Detect which cell encompasses the target text, then output its (x, y) center coordinate. 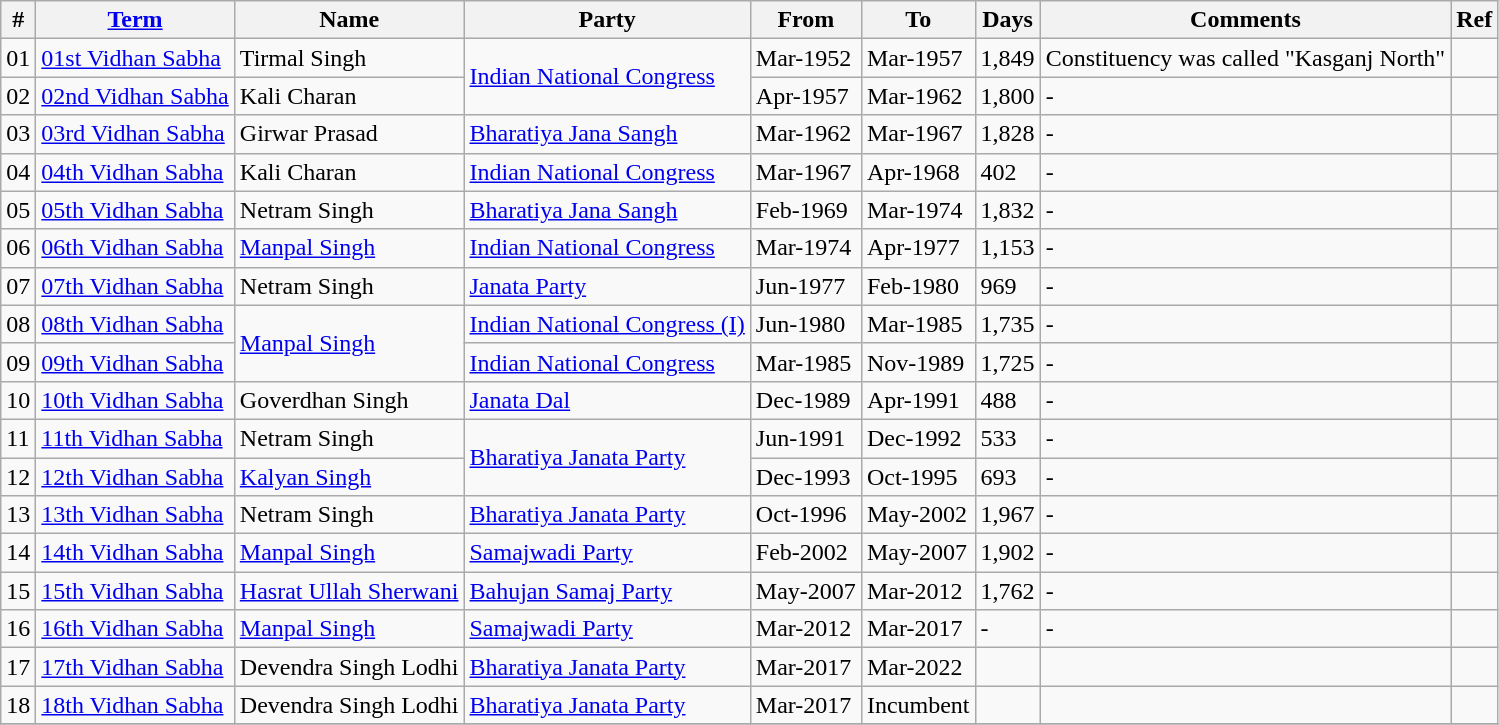
11 (18, 438)
14 (18, 553)
Janata Dal (607, 400)
533 (1008, 438)
06 (18, 248)
Mar-1952 (806, 58)
17th Vidhan Sabha (135, 667)
Oct-1996 (806, 515)
09th Vidhan Sabha (135, 362)
Ref (1474, 20)
11th Vidhan Sabha (135, 438)
1,832 (1008, 210)
1,902 (1008, 553)
08 (18, 324)
Tirmal Singh (349, 58)
May-2002 (918, 515)
1,828 (1008, 134)
Dec-1992 (918, 438)
Apr-1957 (806, 96)
Feb-1969 (806, 210)
08th Vidhan Sabha (135, 324)
Incumbent (918, 705)
Apr-1977 (918, 248)
05 (18, 210)
18 (18, 705)
13 (18, 515)
16th Vidhan Sabha (135, 629)
03rd Vidhan Sabha (135, 134)
10th Vidhan Sabha (135, 400)
15 (18, 591)
04th Vidhan Sabha (135, 172)
Comments (1246, 20)
693 (1008, 477)
06th Vidhan Sabha (135, 248)
Jun-1977 (806, 286)
12 (18, 477)
07 (18, 286)
1,735 (1008, 324)
1,967 (1008, 515)
Apr-1991 (918, 400)
Bahujan Samaj Party (607, 591)
16 (18, 629)
15th Vidhan Sabha (135, 591)
Jun-1980 (806, 324)
Feb-1980 (918, 286)
Mar-2022 (918, 667)
402 (1008, 172)
07th Vidhan Sabha (135, 286)
From (806, 20)
12th Vidhan Sabha (135, 477)
Dec-1989 (806, 400)
Name (349, 20)
Party (607, 20)
969 (1008, 286)
1,849 (1008, 58)
Term (135, 20)
01 (18, 58)
1,153 (1008, 248)
09 (18, 362)
Girwar Prasad (349, 134)
02 (18, 96)
1,762 (1008, 591)
01st Vidhan Sabha (135, 58)
03 (18, 134)
To (918, 20)
Constituency was called "Kasganj North" (1246, 58)
488 (1008, 400)
10 (18, 400)
Goverdhan Singh (349, 400)
04 (18, 172)
17 (18, 667)
Hasrat Ullah Sherwani (349, 591)
Apr-1968 (918, 172)
Indian National Congress (I) (607, 324)
13th Vidhan Sabha (135, 515)
Days (1008, 20)
# (18, 20)
Feb-2002 (806, 553)
05th Vidhan Sabha (135, 210)
Nov-1989 (918, 362)
Kalyan Singh (349, 477)
1,725 (1008, 362)
1,800 (1008, 96)
Janata Party (607, 286)
Oct-1995 (918, 477)
14th Vidhan Sabha (135, 553)
18th Vidhan Sabha (135, 705)
02nd Vidhan Sabha (135, 96)
Jun-1991 (806, 438)
Mar-1957 (918, 58)
Dec-1993 (806, 477)
